Pinpoint the cell where the given text exists, returning its [x, y] midpoint coordinate. 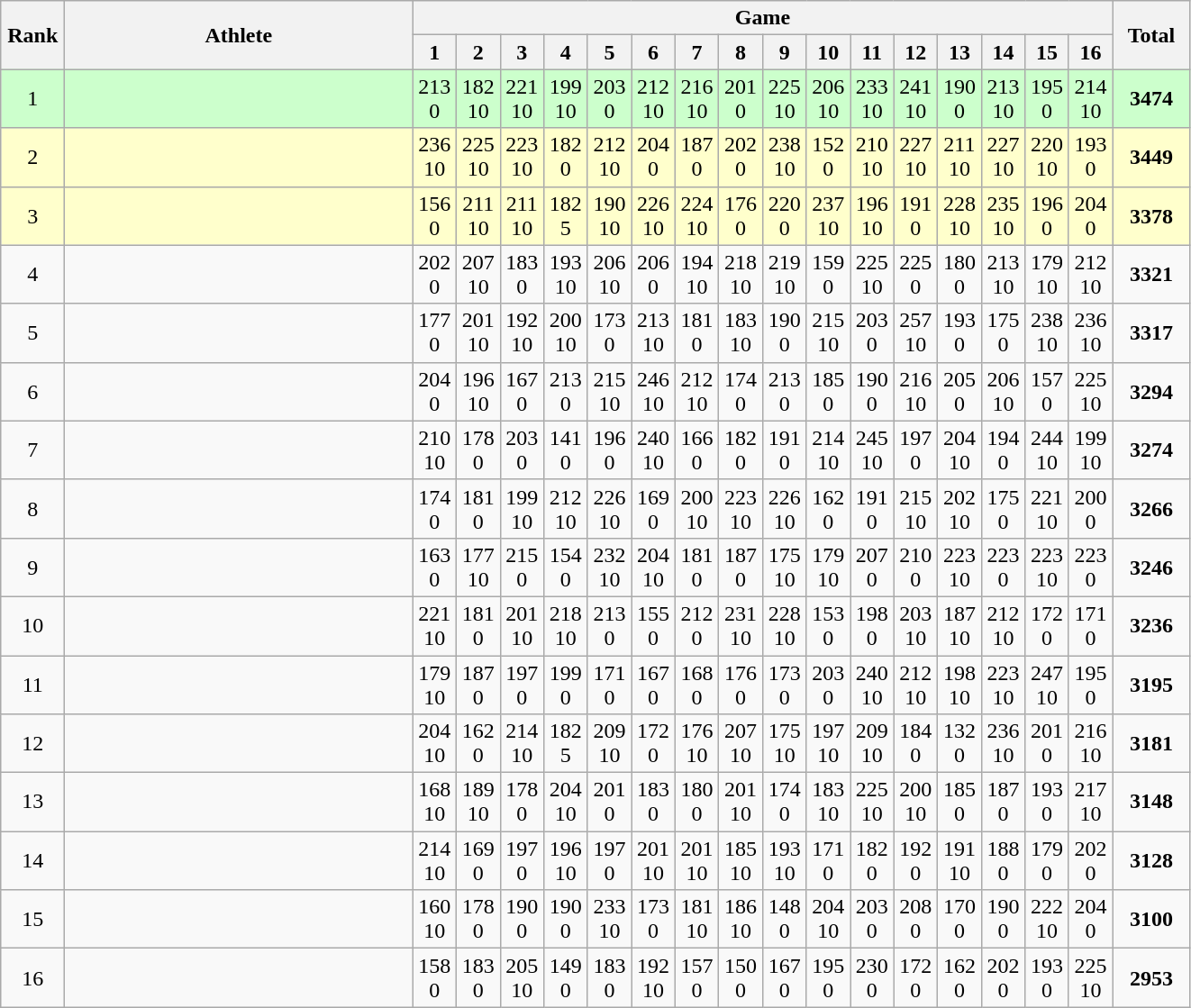
3100 [1151, 919]
1490 [566, 978]
2250 [915, 274]
1540 [566, 568]
Athlete [239, 35]
3294 [1151, 391]
2100 [915, 568]
24610 [654, 391]
3195 [1151, 685]
1500 [741, 978]
18510 [741, 861]
1410 [566, 450]
3449 [1151, 157]
1480 [784, 919]
19810 [960, 685]
1630 [434, 568]
1940 [1004, 450]
3317 [1151, 333]
17710 [477, 568]
3378 [1151, 216]
1660 [697, 450]
1700 [960, 919]
Total [1151, 35]
2150 [523, 568]
19010 [609, 216]
1770 [434, 333]
2050 [960, 391]
18710 [960, 625]
Game [762, 18]
24410 [1047, 450]
22410 [697, 216]
23110 [741, 625]
23210 [609, 568]
2200 [784, 216]
1550 [654, 625]
1320 [960, 744]
3246 [1151, 568]
2300 [872, 978]
21910 [784, 274]
2000 [1090, 508]
2120 [697, 625]
2060 [654, 274]
1590 [829, 274]
1680 [697, 685]
Rank [32, 35]
22210 [1047, 919]
3236 [1151, 625]
2070 [872, 568]
16010 [434, 919]
25710 [915, 333]
19710 [829, 744]
23510 [1004, 216]
17610 [697, 744]
20310 [915, 625]
1520 [829, 157]
18910 [477, 802]
1840 [915, 744]
2080 [915, 919]
16810 [434, 802]
19110 [960, 861]
3321 [1151, 274]
23710 [829, 216]
18610 [741, 919]
1980 [872, 625]
3274 [1151, 450]
20510 [523, 978]
22010 [1047, 157]
24110 [915, 99]
18110 [697, 919]
1530 [829, 625]
1920 [915, 861]
3181 [1151, 744]
3266 [1151, 508]
24510 [872, 450]
1580 [434, 978]
1880 [1004, 861]
1790 [1047, 861]
3128 [1151, 861]
3474 [1151, 99]
3148 [1151, 802]
24710 [1047, 685]
20210 [960, 508]
21710 [1090, 802]
1560 [434, 216]
18210 [477, 99]
2953 [1151, 978]
19410 [697, 274]
1990 [566, 685]
